For the text-containing cell, return its midpoint in [X, Y] coordinate format. 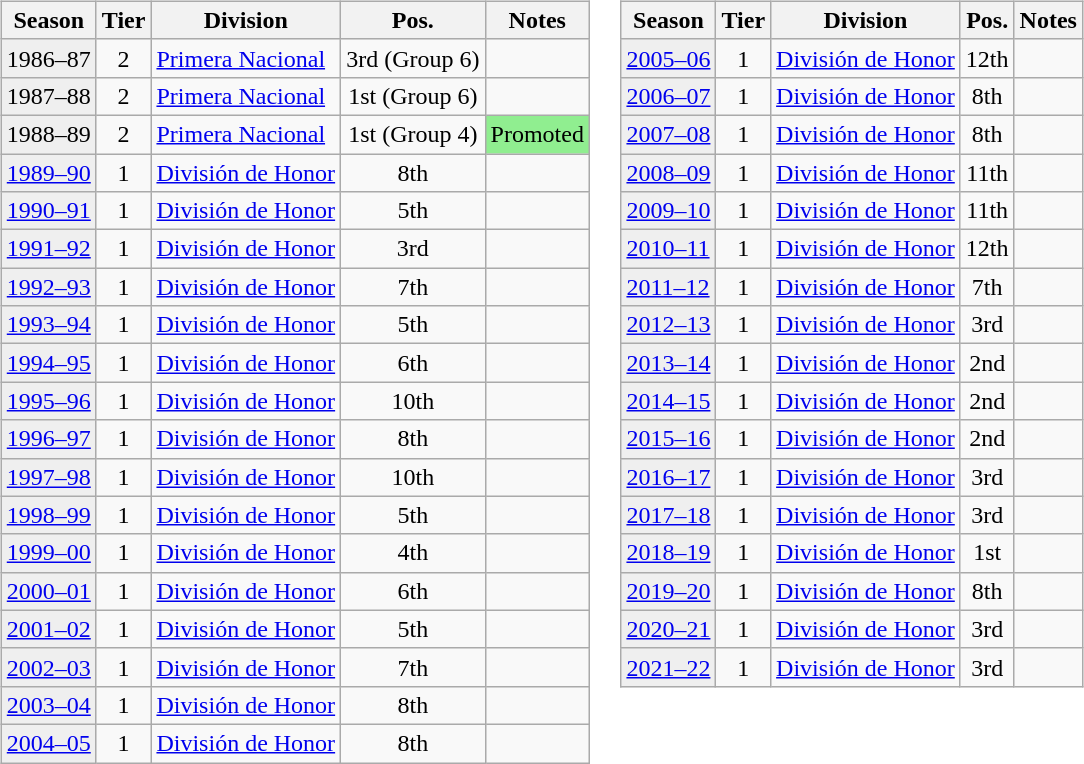
2017–18 [668, 515]
2016–17 [668, 477]
1991–92 [48, 249]
1994–95 [48, 363]
2019–20 [668, 591]
2018–19 [668, 553]
2005–06 [668, 58]
2000–01 [48, 591]
2008–09 [668, 173]
1986–87 [48, 58]
4th [413, 553]
2004–05 [48, 743]
1988–89 [48, 134]
2002–03 [48, 667]
2012–13 [668, 325]
1st (Group 4) [413, 134]
1998–99 [48, 515]
1995–96 [48, 401]
2009–10 [668, 211]
2014–15 [668, 401]
1st [987, 553]
2015–16 [668, 439]
1st (Group 6) [413, 96]
1993–94 [48, 325]
Promoted [537, 134]
2011–12 [668, 287]
2013–14 [668, 363]
3rd (Group 6) [413, 58]
2007–08 [668, 134]
1999–00 [48, 553]
1996–97 [48, 439]
1992–93 [48, 287]
1987–88 [48, 96]
2010–11 [668, 249]
2003–04 [48, 705]
2020–21 [668, 629]
2006–07 [668, 96]
1997–98 [48, 477]
1989–90 [48, 173]
2001–02 [48, 629]
2021–22 [668, 667]
1990–91 [48, 211]
